From the cell containing the given text, extract its center point as [x, y] coordinate. 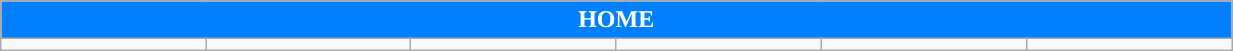
HOME [616, 20]
